Identify which cell holds the provided text, then report its [x, y] central coordinate. 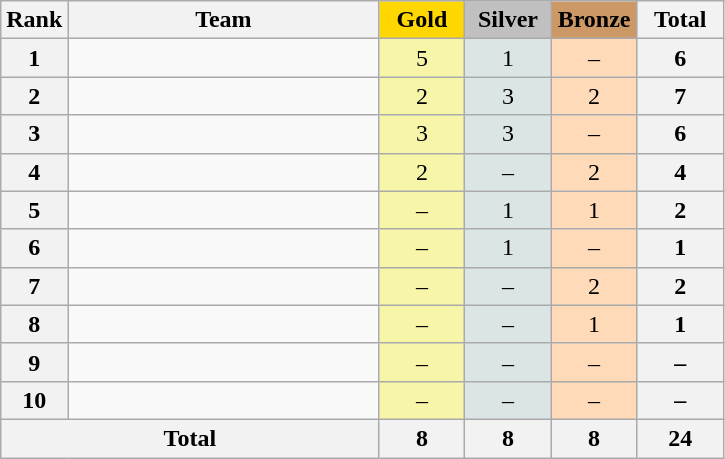
24 [680, 438]
9 [34, 362]
Silver [508, 20]
Team [224, 20]
Bronze [594, 20]
10 [34, 400]
Gold [422, 20]
Rank [34, 20]
